For the text-containing cell, return its midpoint in (X, Y) coordinate format. 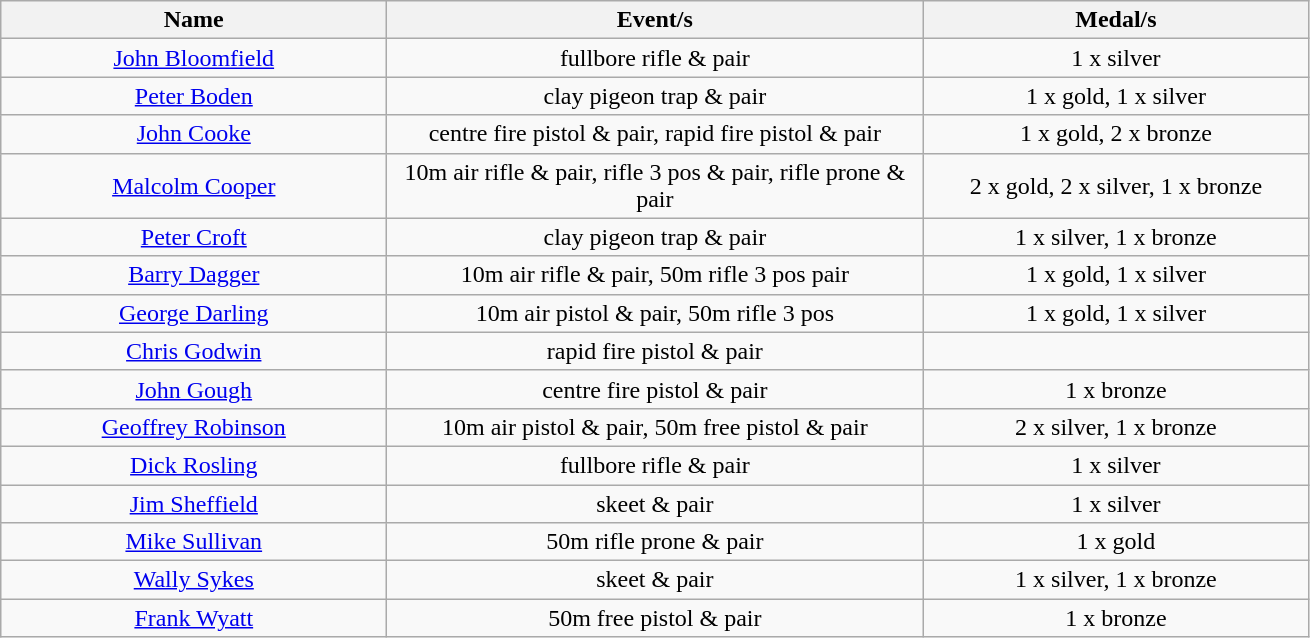
10m air pistol & pair, 50m rifle 3 pos (655, 313)
Dick Rosling (194, 465)
50m free pistol & pair (655, 618)
10m air rifle & pair, 50m rifle 3 pos pair (655, 275)
Wally Sykes (194, 580)
1 x gold (1116, 542)
2 x silver, 1 x bronze (1116, 427)
Chris Godwin (194, 351)
Malcolm Cooper (194, 186)
Barry Dagger (194, 275)
Event/s (655, 20)
Geoffrey Robinson (194, 427)
John Gough (194, 389)
centre fire pistol & pair (655, 389)
Mike Sullivan (194, 542)
George Darling (194, 313)
Frank Wyatt (194, 618)
rapid fire pistol & pair (655, 351)
50m rifle prone & pair (655, 542)
John Cooke (194, 134)
Jim Sheffield (194, 503)
1 x gold, 2 x bronze (1116, 134)
10m air pistol & pair, 50m free pistol & pair (655, 427)
10m air rifle & pair, rifle 3 pos & pair, rifle prone & pair (655, 186)
Peter Croft (194, 237)
Medal/s (1116, 20)
2 x gold, 2 x silver, 1 x bronze (1116, 186)
Peter Boden (194, 96)
Name (194, 20)
John Bloomfield (194, 58)
centre fire pistol & pair, rapid fire pistol & pair (655, 134)
